Capture the cell that displays the provided text and extract its [X, Y] central coordinate. 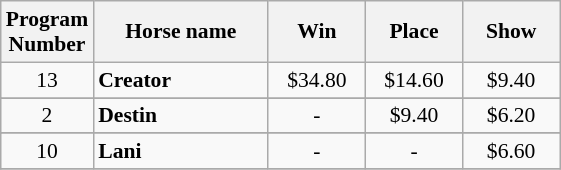
2 [47, 116]
$14.60 [414, 80]
Destin [180, 116]
Program Number [47, 32]
Show [512, 32]
$34.80 [316, 80]
Win [316, 32]
$6.60 [512, 152]
13 [47, 80]
Creator [180, 80]
$6.20 [512, 116]
10 [47, 152]
Horse name [180, 32]
Place [414, 32]
Lani [180, 152]
